Provide the (x, y) coordinate of the cell's center where the given text is located.  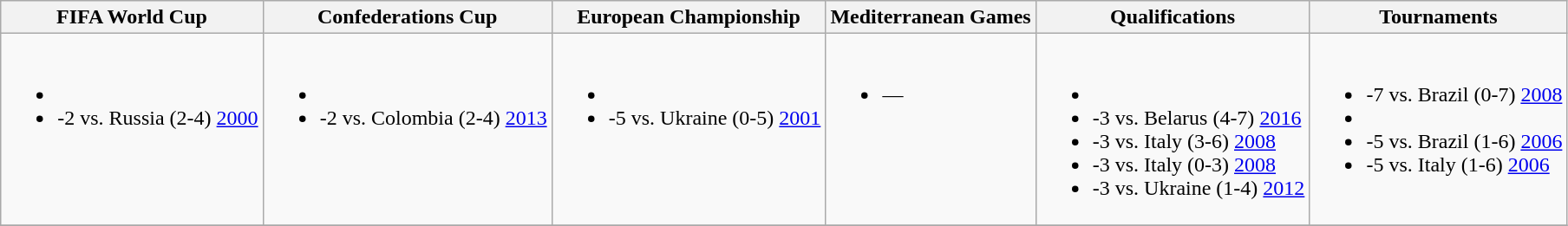
-2 vs. Colombia (2-4) 2013 (408, 130)
European Championship (689, 17)
-2 vs. Russia (2-4) 2000 (132, 130)
— (931, 130)
FIFA World Cup (132, 17)
Confederations Cup (408, 17)
-7 vs. Brazil (0-7) 2008-5 vs. Brazil (1-6) 2006-5 vs. Italy (1-6) 2006 (1438, 130)
Mediterranean Games (931, 17)
Qualifications (1173, 17)
-5 vs. Ukraine (0-5) 2001 (689, 130)
-3 vs. Belarus (4-7) 2016-3 vs. Italy (3-6) 2008-3 vs. Italy (0-3) 2008-3 vs. Ukraine (1-4) 2012 (1173, 130)
Tournaments (1438, 17)
